Return the [X, Y] coordinate for the center point of the cell that contains the specified text.  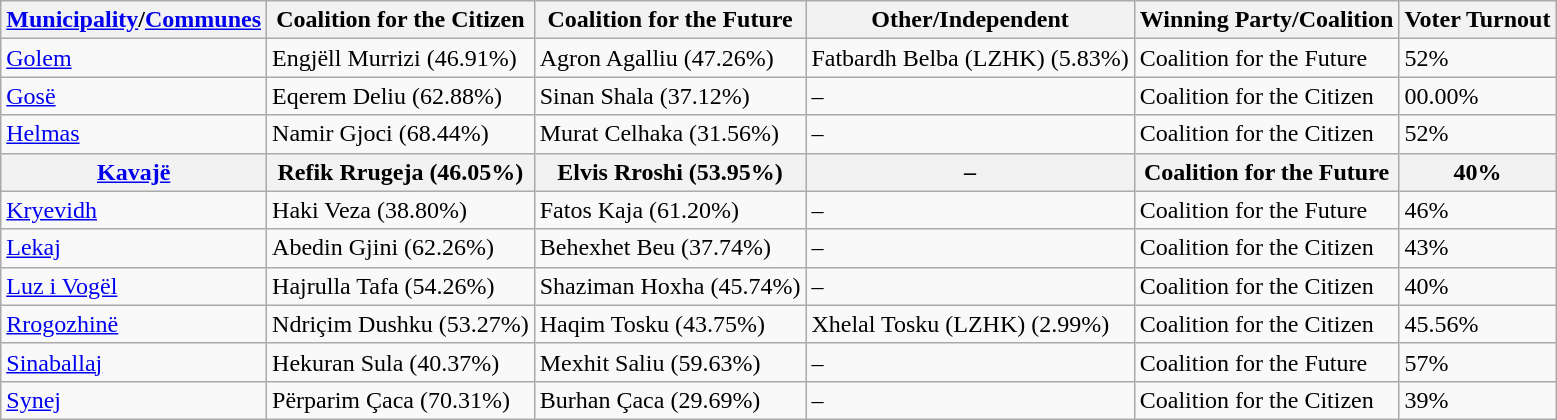
Lekaj [134, 248]
Hajrulla Tafa (54.26%) [401, 286]
Përparim Çaca (70.31%) [401, 400]
Luz i Vogël [134, 286]
Haki Veza (38.80%) [401, 210]
Shaziman Hoxha (45.74%) [670, 286]
43% [1478, 248]
Murat Celhaka (31.56%) [670, 134]
Sinaballaj [134, 362]
Xhelal Tosku (LZHK) (2.99%) [970, 324]
Behexhet Beu (37.74%) [670, 248]
Kryevidh [134, 210]
Fatbardh Belba (LZHK) (5.83%) [970, 58]
Other/Independent [970, 20]
Municipality/Communes [134, 20]
Mexhit Saliu (59.63%) [670, 362]
Synej [134, 400]
Elvis Rroshi (53.95%) [670, 172]
Eqerem Deliu (62.88%) [401, 96]
Haqim Tosku (43.75%) [670, 324]
00.00% [1478, 96]
Gosë [134, 96]
Agron Agalliu (47.26%) [670, 58]
Rrogozhinë [134, 324]
Refik Rrugeja (46.05%) [401, 172]
Engjëll Murrizi (46.91%) [401, 58]
46% [1478, 210]
Helmas [134, 134]
Kavajë [134, 172]
Hekuran Sula (40.37%) [401, 362]
Abedin Gjini (62.26%) [401, 248]
Sinan Shala (37.12%) [670, 96]
Fatos Kaja (61.20%) [670, 210]
39% [1478, 400]
Winning Party/Coalition [1266, 20]
57% [1478, 362]
45.56% [1478, 324]
Golem [134, 58]
Voter Turnout [1478, 20]
Ndriçim Dushku (53.27%) [401, 324]
Burhan Çaca (29.69%) [670, 400]
Namir Gjoci (68.44%) [401, 134]
